Extract the [X, Y] coordinate from the center of the cell holding the provided text.  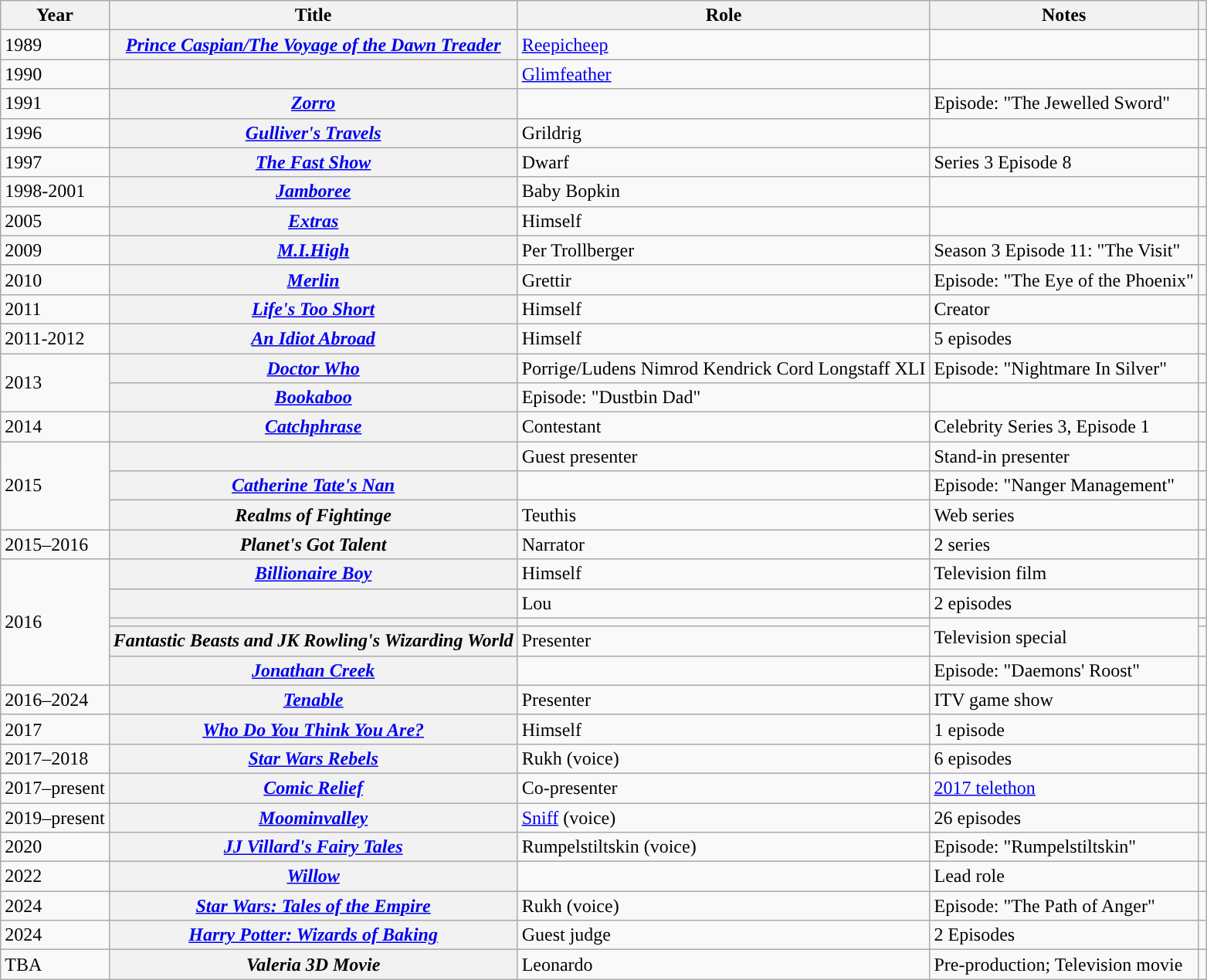
1998-2001 [55, 192]
1996 [55, 133]
Realms of Fightinge [314, 515]
Creator [1064, 309]
Teuthis [724, 515]
Episode: "Nanger Management" [1064, 486]
Comic Relief [314, 788]
2016 [55, 622]
Merlin [314, 280]
Lou [724, 603]
1997 [55, 162]
Bookaboo [314, 398]
Episode: "The Jewelled Sword" [1064, 103]
Co-presenter [724, 788]
2005 [55, 221]
2009 [55, 250]
Grettir [724, 280]
Contestant [724, 427]
Role [724, 15]
Title [314, 15]
JJ Villard's Fairy Tales [314, 847]
Prince Caspian/The Voyage of the Dawn Treader [314, 45]
2020 [55, 847]
2019–present [55, 818]
Baby Bopkin [724, 192]
Jamboree [314, 192]
2017 telethon [1064, 788]
Episode: "Rumpelstiltskin" [1064, 847]
1991 [55, 103]
Television special [1064, 636]
Fantastic Beasts and JK Rowling's Wizarding World [314, 641]
2011-2012 [55, 338]
Per Trollberger [724, 250]
Zorro [314, 103]
2011 [55, 309]
Glimfeather [724, 74]
M.I.High [314, 250]
26 episodes [1064, 818]
Porrige/Ludens Nimrod Kendrick Cord Longstaff XLI [724, 368]
Jonathan Creek [314, 670]
Life's Too Short [314, 309]
1989 [55, 45]
2017–2018 [55, 758]
Year [55, 15]
2017 [55, 729]
Gulliver's Travels [314, 133]
5 episodes [1064, 338]
Tenable [314, 700]
Lead role [1064, 877]
2015 [55, 486]
Episode: "The Eye of the Phoenix" [1064, 280]
Episode: "The Path of Anger" [1064, 906]
6 episodes [1064, 758]
Sniff (voice) [724, 818]
Reepicheep [724, 45]
Dwarf [724, 162]
TBA [55, 965]
Harry Potter: Wizards of Baking [314, 935]
2010 [55, 280]
Series 3 Episode 8 [1064, 162]
Pre-production; Television movie [1064, 965]
Planet's Got Talent [314, 544]
2 series [1064, 544]
1990 [55, 74]
Stand-in presenter [1064, 456]
ITV game show [1064, 700]
Leonardo [724, 965]
Grildrig [724, 133]
Guest judge [724, 935]
2013 [55, 383]
Who Do You Think You Are? [314, 729]
Season 3 Episode 11: "The Visit" [1064, 250]
Star Wars: Tales of the Empire [314, 906]
2017–present [55, 788]
Catchphrase [314, 427]
The Fast Show [314, 162]
2014 [55, 427]
2 Episodes [1064, 935]
Star Wars Rebels [314, 758]
Rumpelstiltskin (voice) [724, 847]
Web series [1064, 515]
An Idiot Abroad [314, 338]
2015–2016 [55, 544]
2016–2024 [55, 700]
Celebrity Series 3, Episode 1 [1064, 427]
2 episodes [1064, 603]
Episode: "Daemons' Roost" [1064, 670]
1 episode [1064, 729]
Episode: "Nightmare In Silver" [1064, 368]
Television film [1064, 574]
Extras [314, 221]
Valeria 3D Movie [314, 965]
Billionaire Boy [314, 574]
Moominvalley [314, 818]
Narrator [724, 544]
Willow [314, 877]
Guest presenter [724, 456]
2022 [55, 877]
Notes [1064, 15]
Catherine Tate's Nan [314, 486]
Doctor Who [314, 368]
Episode: "Dustbin Dad" [724, 398]
